Return [x, y] of the center of cell containing provided text 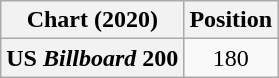
Chart (2020) [92, 20]
US Billboard 200 [92, 58]
Position [231, 20]
180 [231, 58]
